Detect which cell encompasses the target text, then output its (X, Y) center coordinate. 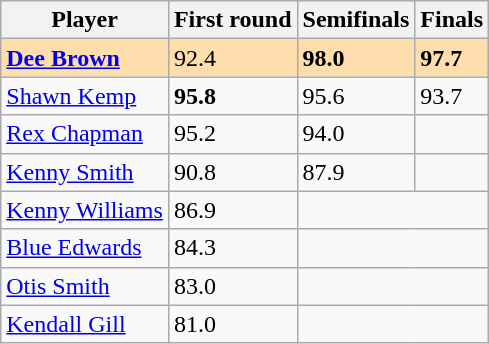
81.0 (232, 324)
Rex Chapman (85, 134)
92.4 (232, 58)
Otis Smith (85, 286)
Blue Edwards (85, 248)
93.7 (452, 96)
Dee Brown (85, 58)
Player (85, 20)
First round (232, 20)
98.0 (356, 58)
84.3 (232, 248)
Shawn Kemp (85, 96)
95.2 (232, 134)
87.9 (356, 172)
Kendall Gill (85, 324)
Finals (452, 20)
Kenny Smith (85, 172)
95.6 (356, 96)
95.8 (232, 96)
83.0 (232, 286)
Semifinals (356, 20)
90.8 (232, 172)
97.7 (452, 58)
86.9 (232, 210)
94.0 (356, 134)
Kenny Williams (85, 210)
